Return (X, Y) of the center of cell containing provided text 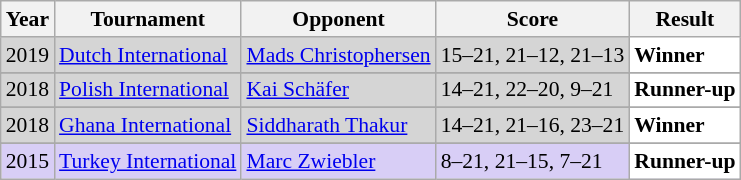
Year (28, 19)
Score (533, 19)
Polish International (148, 90)
Marc Zwiebler (338, 162)
15–21, 21–12, 21–13 (533, 55)
Siddharath Thakur (338, 126)
8–21, 21–15, 7–21 (533, 162)
Dutch International (148, 55)
Turkey International (148, 162)
Ghana International (148, 126)
Kai Schäfer (338, 90)
Opponent (338, 19)
2019 (28, 55)
14–21, 22–20, 9–21 (533, 90)
2015 (28, 162)
14–21, 21–16, 23–21 (533, 126)
Mads Christophersen (338, 55)
Tournament (148, 19)
Result (684, 19)
